Identify which cell holds the provided text, then report its [x, y] central coordinate. 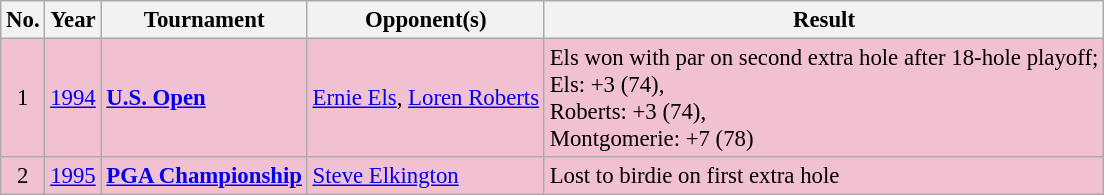
Lost to birdie on first extra hole [824, 176]
Steve Elkington [426, 176]
No. [23, 20]
1995 [73, 176]
U.S. Open [204, 98]
Opponent(s) [426, 20]
Result [824, 20]
1994 [73, 98]
1 [23, 98]
Ernie Els, Loren Roberts [426, 98]
2 [23, 176]
PGA Championship [204, 176]
Year [73, 20]
Tournament [204, 20]
Els won with par on second extra hole after 18-hole playoff;Els: +3 (74),Roberts: +3 (74),Montgomerie: +7 (78) [824, 98]
